Identify which cell holds the provided text, then report its (x, y) central coordinate. 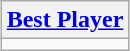
Best Player (65, 20)
